Determine the (X, Y) coordinate at the center of the cell enclosing the given text.  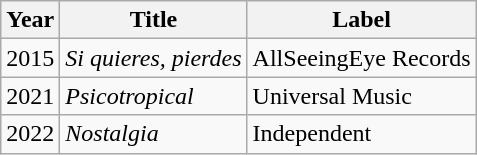
Independent (362, 134)
2022 (30, 134)
Nostalgia (154, 134)
Label (362, 20)
2015 (30, 58)
2021 (30, 96)
Si quieres, pierdes (154, 58)
AllSeeingEye Records (362, 58)
Year (30, 20)
Title (154, 20)
Universal Music (362, 96)
Psicotropical (154, 96)
